Search for the cell housing the specified text and yield its [X, Y] center coordinate. 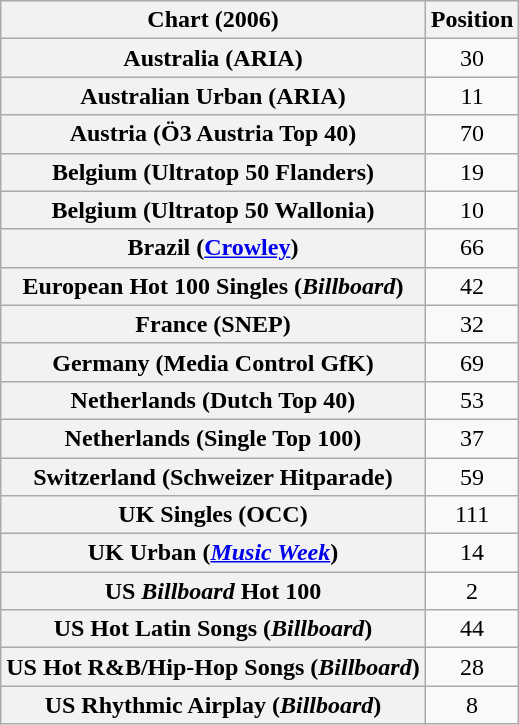
UK Urban (Music Week) [213, 553]
US Rhythmic Airplay (Billboard) [213, 705]
111 [472, 515]
European Hot 100 Singles (Billboard) [213, 286]
66 [472, 248]
69 [472, 362]
Chart (2006) [213, 20]
28 [472, 667]
Netherlands (Dutch Top 40) [213, 400]
32 [472, 324]
8 [472, 705]
US Hot Latin Songs (Billboard) [213, 629]
Belgium (Ultratop 50 Flanders) [213, 172]
42 [472, 286]
14 [472, 553]
44 [472, 629]
Australia (ARIA) [213, 58]
30 [472, 58]
Position [472, 20]
2 [472, 591]
Netherlands (Single Top 100) [213, 438]
Germany (Media Control GfK) [213, 362]
France (SNEP) [213, 324]
Belgium (Ultratop 50 Wallonia) [213, 210]
10 [472, 210]
19 [472, 172]
11 [472, 96]
US Billboard Hot 100 [213, 591]
37 [472, 438]
Brazil (Crowley) [213, 248]
53 [472, 400]
Australian Urban (ARIA) [213, 96]
59 [472, 477]
Switzerland (Schweizer Hitparade) [213, 477]
UK Singles (OCC) [213, 515]
70 [472, 134]
US Hot R&B/Hip-Hop Songs (Billboard) [213, 667]
Austria (Ö3 Austria Top 40) [213, 134]
